Provide the (X, Y) coordinate of the cell's center where the given text is located.  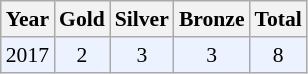
Year (28, 19)
Gold (82, 19)
2 (82, 55)
Bronze (212, 19)
2017 (28, 55)
Total (278, 19)
Silver (142, 19)
8 (278, 55)
